Scan for the cell matching the given text and deliver its (X, Y) coordinate at center. 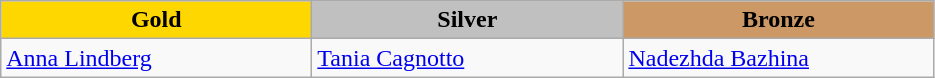
Gold (156, 20)
Bronze (778, 20)
Silver (468, 20)
Tania Cagnotto (468, 58)
Nadezhda Bazhina (778, 58)
Anna Lindberg (156, 58)
